Pinpoint the cell where the given text exists, returning its [x, y] midpoint coordinate. 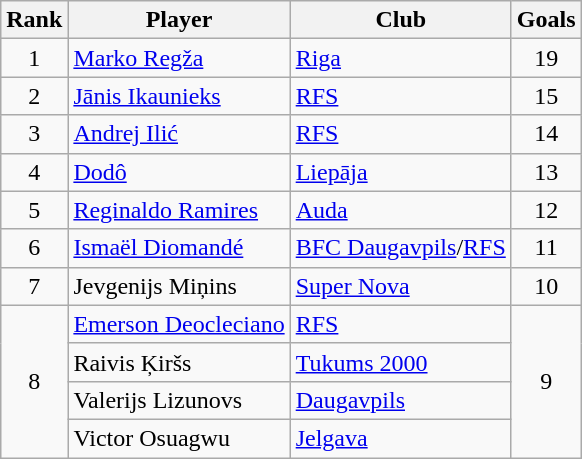
Marko Regža [179, 58]
Rank [34, 20]
4 [34, 172]
2 [34, 96]
BFC Daugavpils/RFS [400, 248]
Super Nova [400, 286]
Riga [400, 58]
Dodô [179, 172]
Daugavpils [400, 400]
8 [34, 381]
Player [179, 20]
13 [546, 172]
11 [546, 248]
Goals [546, 20]
19 [546, 58]
Andrej Ilić [179, 134]
Ismaël Diomandé [179, 248]
10 [546, 286]
3 [34, 134]
15 [546, 96]
Tukums 2000 [400, 362]
Auda [400, 210]
7 [34, 286]
Club [400, 20]
9 [546, 381]
Raivis Ķiršs [179, 362]
14 [546, 134]
Victor Osuagwu [179, 438]
6 [34, 248]
Liepāja [400, 172]
Reginaldo Ramires [179, 210]
1 [34, 58]
5 [34, 210]
Emerson Deocleciano [179, 324]
Jānis Ikaunieks [179, 96]
Valerijs Lizunovs [179, 400]
12 [546, 210]
Jelgava [400, 438]
Jevgenijs Miņins [179, 286]
